Find where the given text appears and provide that cell's center as (x, y) coordinate. 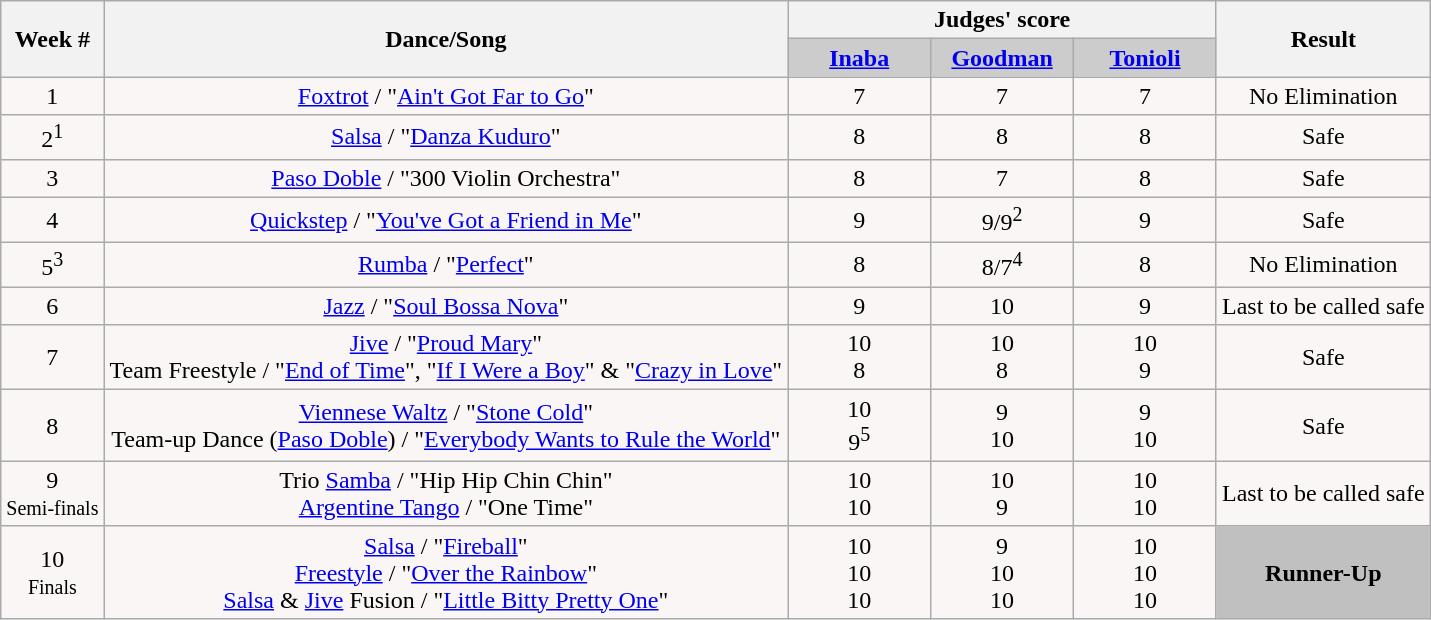
10 (1002, 306)
Tonioli (1146, 58)
21 (52, 138)
3 (52, 178)
Rumba / "Perfect" (446, 264)
Salsa / "Danza Kuduro" (446, 138)
Jive / "Proud Mary"Team Freestyle / "End of Time", "If I Were a Boy" & "Crazy in Love" (446, 358)
Runner-Up (1323, 572)
Dance/Song (446, 39)
8/74 (1002, 264)
Quickstep / "You've Got a Friend in Me" (446, 220)
Paso Doble / "300 Violin Orchestra" (446, 178)
Inaba (860, 58)
Foxtrot / "Ain't Got Far to Go" (446, 96)
Goodman (1002, 58)
Salsa / "Fireball"Freestyle / "Over the Rainbow"Salsa & Jive Fusion / "Little Bitty Pretty One" (446, 572)
Trio Samba / "Hip Hip Chin Chin"Argentine Tango / "One Time" (446, 494)
9/92 (1002, 220)
Viennese Waltz / "Stone Cold"Team-up Dance (Paso Doble) / "Everybody Wants to Rule the World" (446, 426)
9Semi-finals (52, 494)
6 (52, 306)
Week # (52, 39)
10Finals (52, 572)
1 (52, 96)
Judges' score (1002, 20)
Jazz / "Soul Bossa Nova" (446, 306)
4 (52, 220)
Result (1323, 39)
1095 (860, 426)
91010 (1002, 572)
53 (52, 264)
